Locate the cell with the specified text and output its (X, Y) center coordinate. 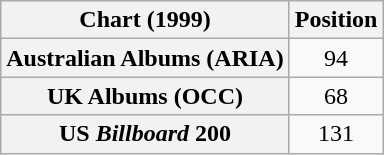
Australian Albums (ARIA) (145, 58)
Position (336, 20)
131 (336, 134)
UK Albums (OCC) (145, 96)
Chart (1999) (145, 20)
US Billboard 200 (145, 134)
68 (336, 96)
94 (336, 58)
